Capture the cell that displays the provided text and extract its [X, Y] central coordinate. 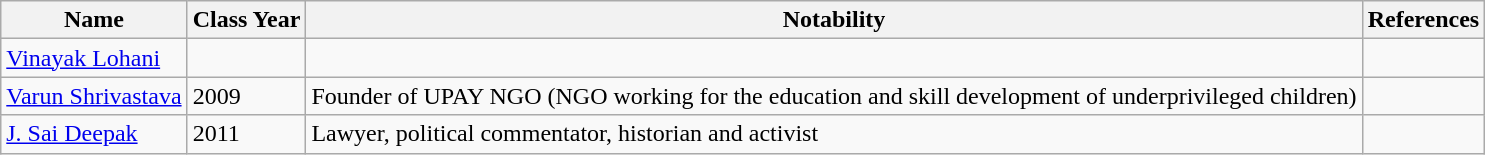
Notability [834, 20]
J. Sai Deepak [94, 134]
Varun Shrivastava [94, 96]
Class Year [246, 20]
References [1424, 20]
Name [94, 20]
2009 [246, 96]
Founder of UPAY NGO (NGO working for the education and skill development of underprivileged children) [834, 96]
Vinayak Lohani [94, 58]
Lawyer, political commentator, historian and activist [834, 134]
2011 [246, 134]
